Scan for the cell matching the given text and deliver its (X, Y) coordinate at center. 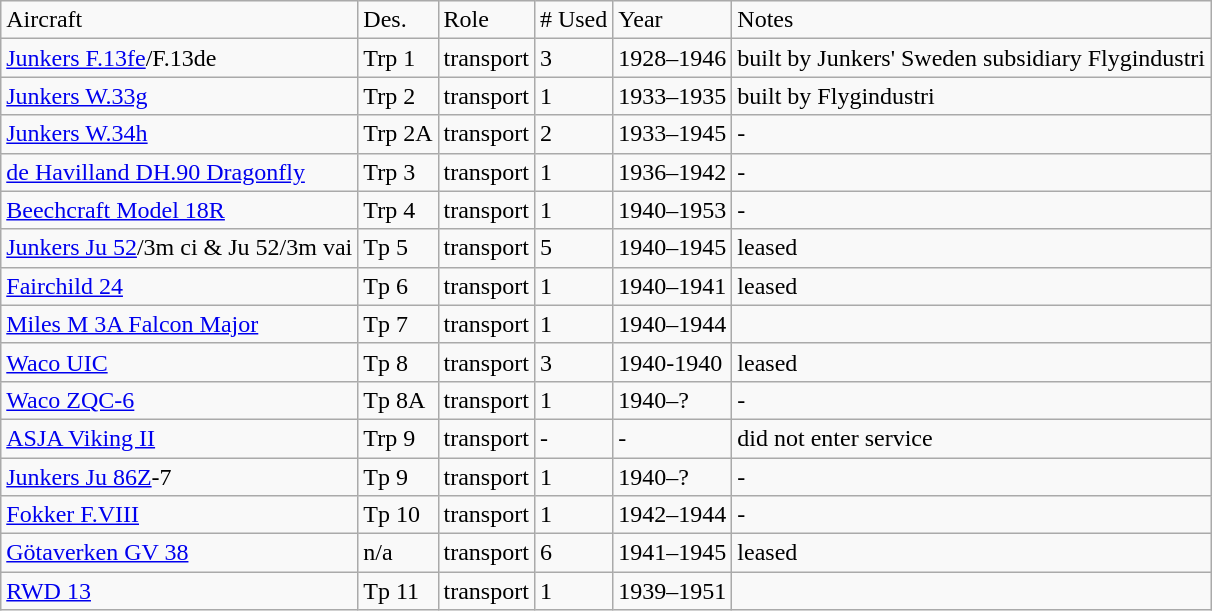
Tp 8 (398, 362)
Trp 3 (398, 172)
Tp 9 (398, 477)
Trp 4 (398, 210)
Tp 7 (398, 324)
Junkers F.13fe/F.13de (180, 58)
RWD 13 (180, 591)
Tp 6 (398, 286)
de Havilland DH.90 Dragonfly (180, 172)
2 (573, 134)
Tp 8A (398, 400)
1940–1953 (672, 210)
Junkers W.33g (180, 96)
Tp 11 (398, 591)
built by Flygindustri (972, 96)
built by Junkers' Sweden subsidiary Flygindustri (972, 58)
Miles M 3A Falcon Major (180, 324)
1928–1946 (672, 58)
Trp 2A (398, 134)
Trp 2 (398, 96)
n/a (398, 553)
1933–1945 (672, 134)
Tp 10 (398, 515)
Götaverken GV 38 (180, 553)
1936–1942 (672, 172)
6 (573, 553)
1940–1945 (672, 248)
Fokker F.VIII (180, 515)
1940–1941 (672, 286)
Trp 9 (398, 438)
Year (672, 20)
5 (573, 248)
Waco ZQC-6 (180, 400)
1940-1940 (672, 362)
Junkers W.34h (180, 134)
Role (486, 20)
1940–1944 (672, 324)
Trp 1 (398, 58)
Beechcraft Model 18R (180, 210)
Waco UIC (180, 362)
Junkers Ju 86Z-7 (180, 477)
Fairchild 24 (180, 286)
Tp 5 (398, 248)
Notes (972, 20)
1933–1935 (672, 96)
Aircraft (180, 20)
1941–1945 (672, 553)
1942–1944 (672, 515)
# Used (573, 20)
did not enter service (972, 438)
Des. (398, 20)
Junkers Ju 52/3m ci & Ju 52/3m vai (180, 248)
ASJA Viking II (180, 438)
1939–1951 (672, 591)
